Pinpoint the cell where the given text exists, returning its [x, y] midpoint coordinate. 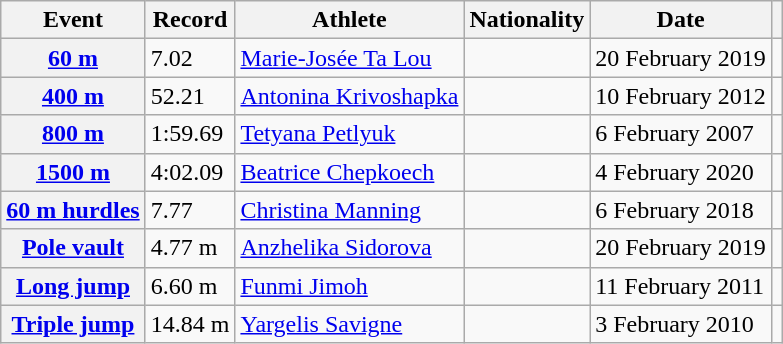
4 February 2020 [681, 172]
Athlete [350, 20]
Marie-Josée Ta Lou [350, 58]
Funmi Jimoh [350, 286]
1:59.69 [190, 134]
52.21 [190, 96]
Date [681, 20]
7.77 [190, 210]
Christina Manning [350, 210]
10 February 2012 [681, 96]
Pole vault [73, 248]
400 m [73, 96]
14.84 m [190, 324]
Antonina Krivoshapka [350, 96]
1500 m [73, 172]
Long jump [73, 286]
Nationality [527, 20]
Beatrice Chepkoech [350, 172]
6 February 2018 [681, 210]
Record [190, 20]
60 m hurdles [73, 210]
Yargelis Savigne [350, 324]
6.60 m [190, 286]
Tetyana Petlyuk [350, 134]
3 February 2010 [681, 324]
60 m [73, 58]
4:02.09 [190, 172]
4.77 m [190, 248]
11 February 2011 [681, 286]
7.02 [190, 58]
Anzhelika Sidorova [350, 248]
Event [73, 20]
800 m [73, 134]
Triple jump [73, 324]
6 February 2007 [681, 134]
